Determine the (X, Y) coordinate at the center of the cell enclosing the given text.  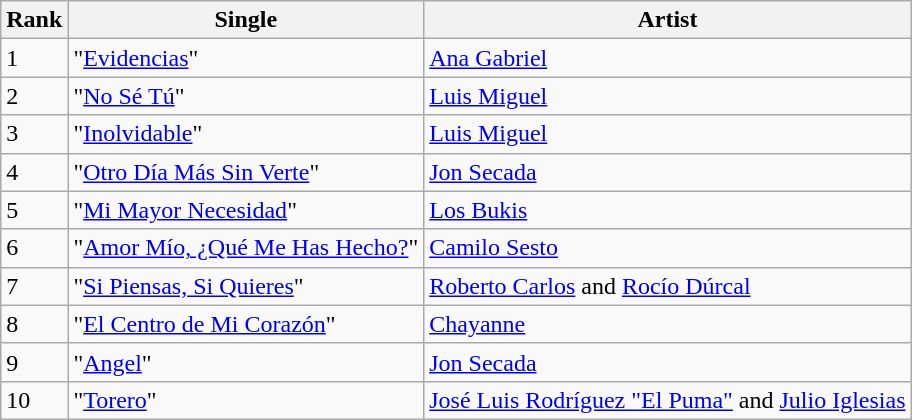
Roberto Carlos and Rocío Dúrcal (668, 286)
7 (34, 286)
2 (34, 96)
José Luis Rodríguez "El Puma" and Julio Iglesias (668, 400)
"Mi Mayor Necesidad" (246, 210)
Ana Gabriel (668, 58)
"El Centro de Mi Corazón" (246, 324)
Los Bukis (668, 210)
Chayanne (668, 324)
"Angel" (246, 362)
"Inolvidable" (246, 134)
Camilo Sesto (668, 248)
"Evidencias" (246, 58)
6 (34, 248)
Single (246, 20)
10 (34, 400)
"Otro Día Más Sin Verte" (246, 172)
3 (34, 134)
"Torero" (246, 400)
Rank (34, 20)
"Amor Mío, ¿Qué Me Has Hecho?" (246, 248)
9 (34, 362)
4 (34, 172)
"No Sé Tú" (246, 96)
8 (34, 324)
5 (34, 210)
1 (34, 58)
Artist (668, 20)
"Si Piensas, Si Quieres" (246, 286)
